Identify which cell holds the provided text, then report its [x, y] central coordinate. 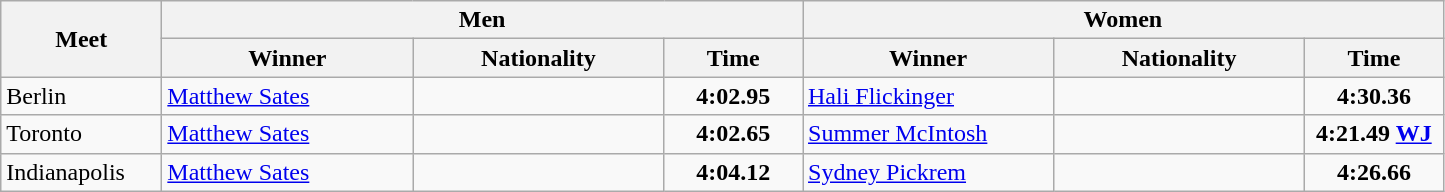
Women [1122, 20]
Toronto [82, 134]
4:21.49 WJ [1374, 134]
Hali Flickinger [928, 96]
4:04.12 [734, 172]
4:02.95 [734, 96]
4:30.36 [1374, 96]
4:02.65 [734, 134]
4:26.66 [1374, 172]
Indianapolis [82, 172]
Sydney Pickrem [928, 172]
Berlin [82, 96]
Meet [82, 39]
Summer McIntosh [928, 134]
Men [482, 20]
